Capture the cell that displays the provided text and extract its (X, Y) central coordinate. 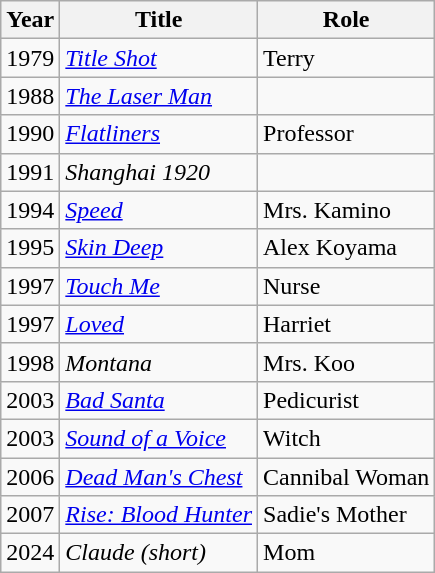
1998 (30, 362)
1988 (30, 96)
Sadie's Mother (346, 515)
1991 (30, 172)
Speed (159, 210)
Nurse (346, 286)
Sound of a Voice (159, 438)
1979 (30, 58)
Witch (346, 438)
1994 (30, 210)
Mom (346, 553)
Flatliners (159, 134)
Terry (346, 58)
Touch Me (159, 286)
The Laser Man (159, 96)
Bad Santa (159, 400)
Title Shot (159, 58)
Alex Koyama (346, 248)
Harriet (346, 324)
Dead Man's Chest (159, 477)
Shanghai 1920 (159, 172)
Professor (346, 134)
Year (30, 20)
Mrs. Kamino (346, 210)
1990 (30, 134)
Mrs. Koo (346, 362)
2024 (30, 553)
1995 (30, 248)
Loved (159, 324)
Role (346, 20)
Pedicurist (346, 400)
Claude (short) (159, 553)
Cannibal Woman (346, 477)
Rise: Blood Hunter (159, 515)
Montana (159, 362)
Skin Deep (159, 248)
2006 (30, 477)
2007 (30, 515)
Title (159, 20)
